Scan for the cell matching the given text and deliver its [x, y] coordinate at center. 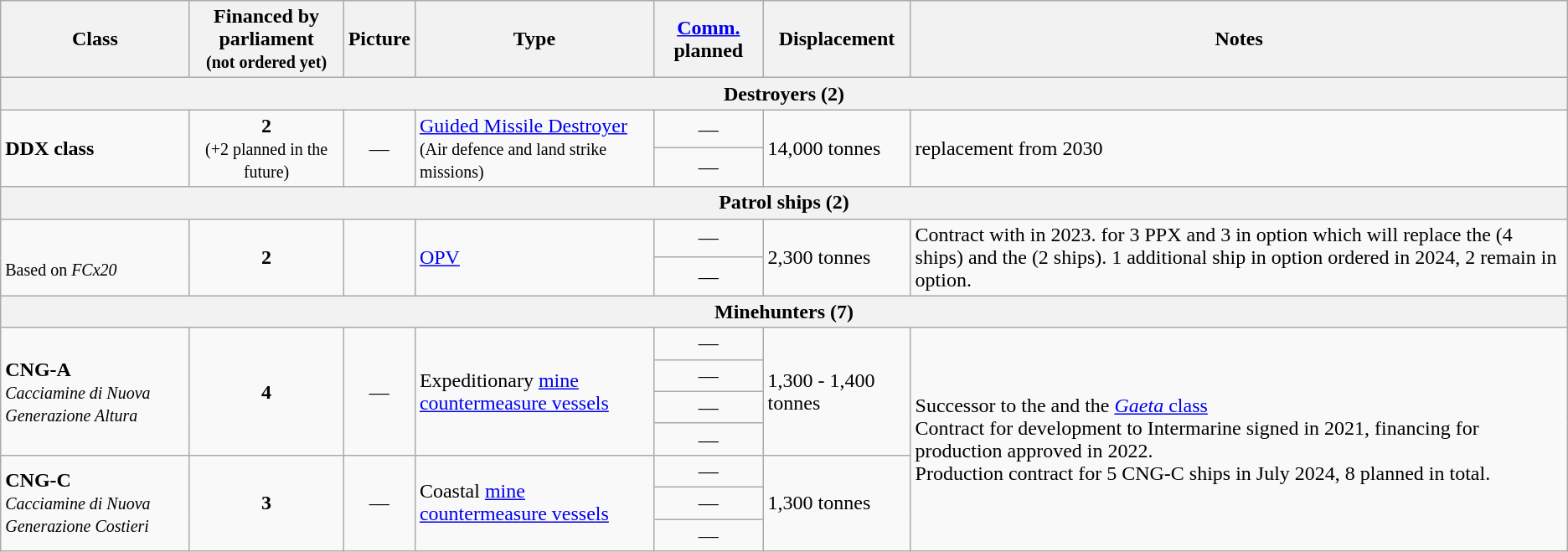
Notes [1239, 39]
2,300 tonnes [837, 257]
2 [266, 257]
Expeditionary mine countermeasure vessels [534, 391]
CNG-ACacciamine di Nuova Generazione Altura [95, 391]
Patrol ships (2) [784, 203]
1,300 tonnes [837, 503]
DDX class [95, 148]
Comm. planned [709, 39]
Type [534, 39]
14,000 tonnes [837, 148]
Based on FCx20 [95, 257]
Financed by parliament(not ordered yet) [266, 39]
3 [266, 503]
CNG-CCacciamine di Nuova Generazione Costieri [95, 503]
4 [266, 391]
Minehunters (7) [784, 312]
Coastal mine countermeasure vessels [534, 503]
2(+2 planned in the future) [266, 148]
Displacement [837, 39]
OPV [534, 257]
Class [95, 39]
1,300 - 1,400 tonnes [837, 391]
Picture [379, 39]
Destroyers (2) [784, 94]
replacement from 2030 [1239, 148]
Guided Missile Destroyer(Air defence and land strike missions) [534, 148]
